Identify which cell holds the provided text, then report its (X, Y) central coordinate. 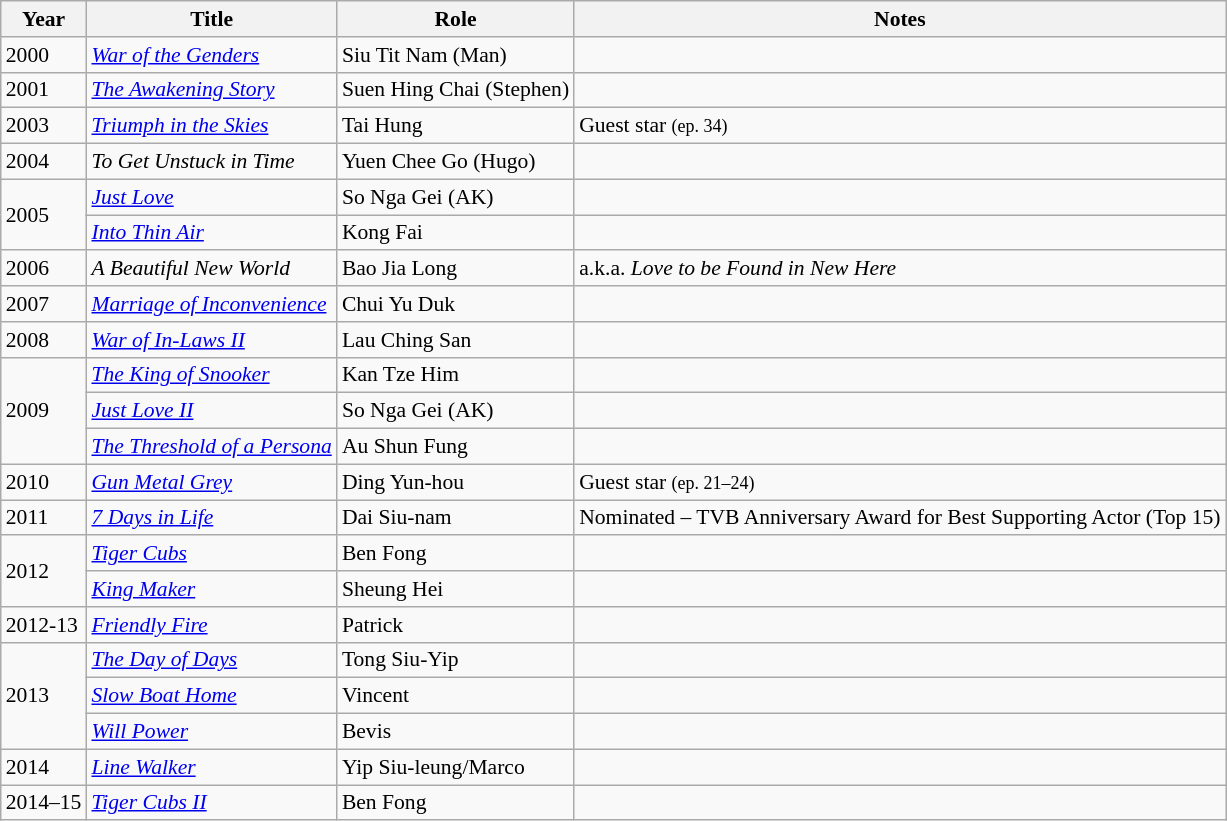
2003 (44, 126)
Siu Tit Nam (Man) (456, 55)
The Threshold of a Persona (211, 447)
Friendly Fire (211, 625)
2014 (44, 767)
Slow Boat Home (211, 696)
Tong Siu-Yip (456, 660)
A Beautiful New World (211, 269)
2011 (44, 518)
Lau Ching San (456, 340)
King Maker (211, 589)
The Awakening Story (211, 90)
Patrick (456, 625)
2000 (44, 55)
Yip Siu-leung/Marco (456, 767)
2006 (44, 269)
2009 (44, 410)
2007 (44, 304)
2004 (44, 162)
Triumph in the Skies (211, 126)
Ding Yun-hou (456, 482)
Year (44, 19)
2010 (44, 482)
Dai Siu-nam (456, 518)
a.k.a. Love to be Found in New Here (900, 269)
Suen Hing Chai (Stephen) (456, 90)
Tiger Cubs (211, 554)
2001 (44, 90)
Line Walker (211, 767)
Vincent (456, 696)
Notes (900, 19)
Gun Metal Grey (211, 482)
Just Love II (211, 411)
7 Days in Life (211, 518)
2014–15 (44, 803)
Kong Fai (456, 233)
Guest star (ep. 21–24) (900, 482)
Role (456, 19)
Yuen Chee Go (Hugo) (456, 162)
2008 (44, 340)
Title (211, 19)
Will Power (211, 732)
Bao Jia Long (456, 269)
The Day of Days (211, 660)
The King of Snooker (211, 375)
Into Thin Air (211, 233)
Marriage of Inconvenience (211, 304)
Just Love (211, 197)
Nominated – TVB Anniversary Award for Best Supporting Actor (Top 15) (900, 518)
2012-13 (44, 625)
War of In-Laws II (211, 340)
Au Shun Fung (456, 447)
Tai Hung (456, 126)
Kan Tze Him (456, 375)
2012 (44, 572)
War of the Genders (211, 55)
Bevis (456, 732)
Tiger Cubs II (211, 803)
Sheung Hei (456, 589)
Guest star (ep. 34) (900, 126)
2005 (44, 214)
2013 (44, 696)
Chui Yu Duk (456, 304)
To Get Unstuck in Time (211, 162)
